For the text-containing cell, return its midpoint in (x, y) coordinate format. 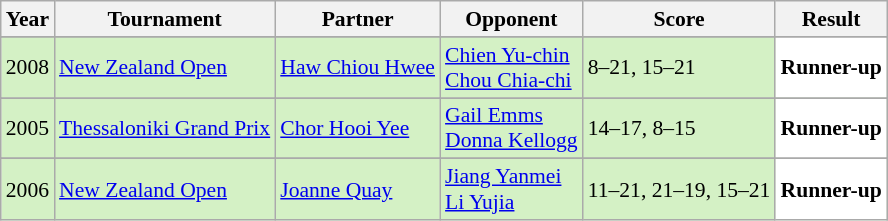
8–21, 15–21 (680, 68)
Chien Yu-chin Chou Chia-chi (512, 68)
11–21, 21–19, 15–21 (680, 190)
2006 (28, 190)
2008 (28, 68)
Gail Emms Donna Kellogg (512, 128)
Jiang Yanmei Li Yujia (512, 190)
Year (28, 19)
14–17, 8–15 (680, 128)
Opponent (512, 19)
Chor Hooi Yee (358, 128)
Score (680, 19)
Tournament (164, 19)
Result (830, 19)
Thessaloniki Grand Prix (164, 128)
Partner (358, 19)
2005 (28, 128)
Joanne Quay (358, 190)
Haw Chiou Hwee (358, 68)
